Extract the (x, y) coordinate from the center of the cell holding the provided text.  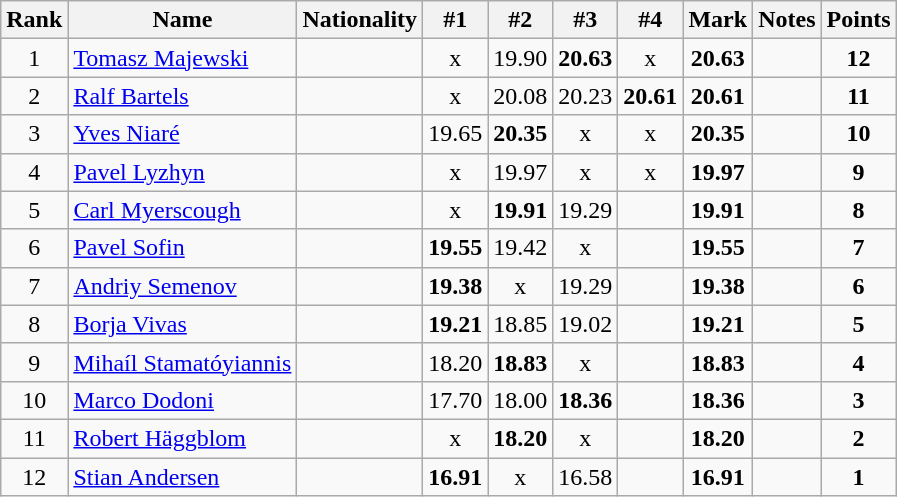
Andriy Semenov (182, 286)
Mihaíl Stamatóyiannis (182, 362)
Ralf Bartels (182, 96)
Nationality (360, 20)
19.90 (520, 58)
Tomasz Majewski (182, 58)
16.58 (586, 477)
19.65 (456, 134)
Pavel Sofin (182, 248)
Pavel Lyzhyn (182, 172)
18.00 (520, 400)
Yves Niaré (182, 134)
19.02 (586, 324)
Carl Myerscough (182, 210)
#1 (456, 20)
Stian Andersen (182, 477)
Points (858, 20)
18.85 (520, 324)
#4 (650, 20)
#2 (520, 20)
Name (182, 20)
Notes (787, 20)
Rank (34, 20)
#3 (586, 20)
Mark (718, 20)
17.70 (456, 400)
20.08 (520, 96)
Borja Vivas (182, 324)
Robert Häggblom (182, 438)
19.42 (520, 248)
20.23 (586, 96)
Marco Dodoni (182, 400)
